Locate the cell with the specified text and output its [X, Y] center coordinate. 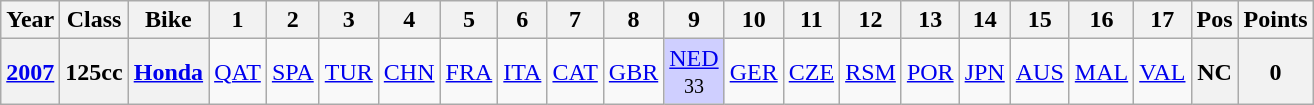
GER [754, 72]
NED33 [694, 72]
FRA [469, 72]
MAL [1101, 72]
POR [930, 72]
12 [871, 20]
Honda [168, 72]
16 [1101, 20]
0 [1276, 72]
Class [94, 20]
CZE [811, 72]
JPN [984, 72]
Year [30, 20]
2007 [30, 72]
NC [1214, 72]
Pos [1214, 20]
QAT [238, 72]
SPA [292, 72]
GBR [633, 72]
1 [238, 20]
3 [348, 20]
RSM [871, 72]
13 [930, 20]
125cc [94, 72]
CAT [575, 72]
Points [1276, 20]
8 [633, 20]
7 [575, 20]
Bike [168, 20]
6 [522, 20]
5 [469, 20]
15 [1040, 20]
VAL [1162, 72]
14 [984, 20]
TUR [348, 72]
CHN [409, 72]
10 [754, 20]
11 [811, 20]
ITA [522, 72]
9 [694, 20]
2 [292, 20]
AUS [1040, 72]
4 [409, 20]
17 [1162, 20]
